Search for the cell housing the specified text and yield its [x, y] center coordinate. 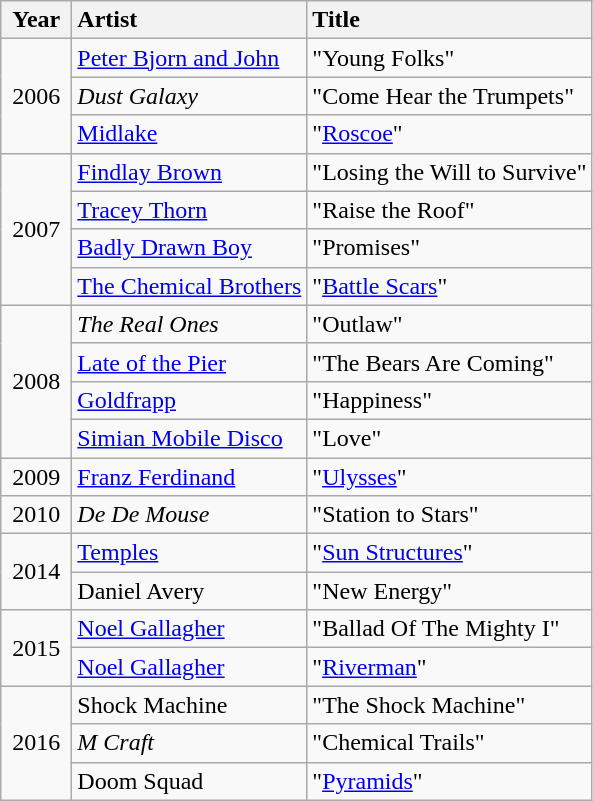
Midlake [190, 134]
"New Energy" [450, 591]
"Roscoe" [450, 134]
2008 [36, 381]
"Outlaw" [450, 324]
"Love" [450, 438]
Artist [190, 20]
"Raise the Roof" [450, 210]
"Riverman" [450, 667]
"Young Folks" [450, 58]
The Chemical Brothers [190, 286]
2015 [36, 648]
"Sun Structures" [450, 553]
Temples [190, 553]
Badly Drawn Boy [190, 248]
Doom Squad [190, 781]
Title [450, 20]
Year [36, 20]
The Real Ones [190, 324]
Tracey Thorn [190, 210]
"Ballad Of The Mighty I" [450, 629]
Franz Ferdinand [190, 477]
De De Mouse [190, 515]
"Pyramids" [450, 781]
Shock Machine [190, 705]
M Craft [190, 743]
Findlay Brown [190, 172]
"Ulysses" [450, 477]
"Station to Stars" [450, 515]
"Chemical Trails" [450, 743]
"Promises" [450, 248]
2006 [36, 96]
Dust Galaxy [190, 96]
"Come Hear the Trumpets" [450, 96]
2016 [36, 743]
"The Shock Machine" [450, 705]
"Losing the Will to Survive" [450, 172]
Goldfrapp [190, 400]
2010 [36, 515]
Daniel Avery [190, 591]
Late of the Pier [190, 362]
"Battle Scars" [450, 286]
2014 [36, 572]
2009 [36, 477]
Simian Mobile Disco [190, 438]
"The Bears Are Coming" [450, 362]
2007 [36, 229]
"Happiness" [450, 400]
Peter Bjorn and John [190, 58]
